Pinpoint the cell where the given text exists, returning its [X, Y] midpoint coordinate. 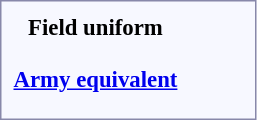
Field uniform [96, 27]
Army equivalent [96, 80]
